Extract the (x, y) coordinate from the center of the cell holding the provided text.  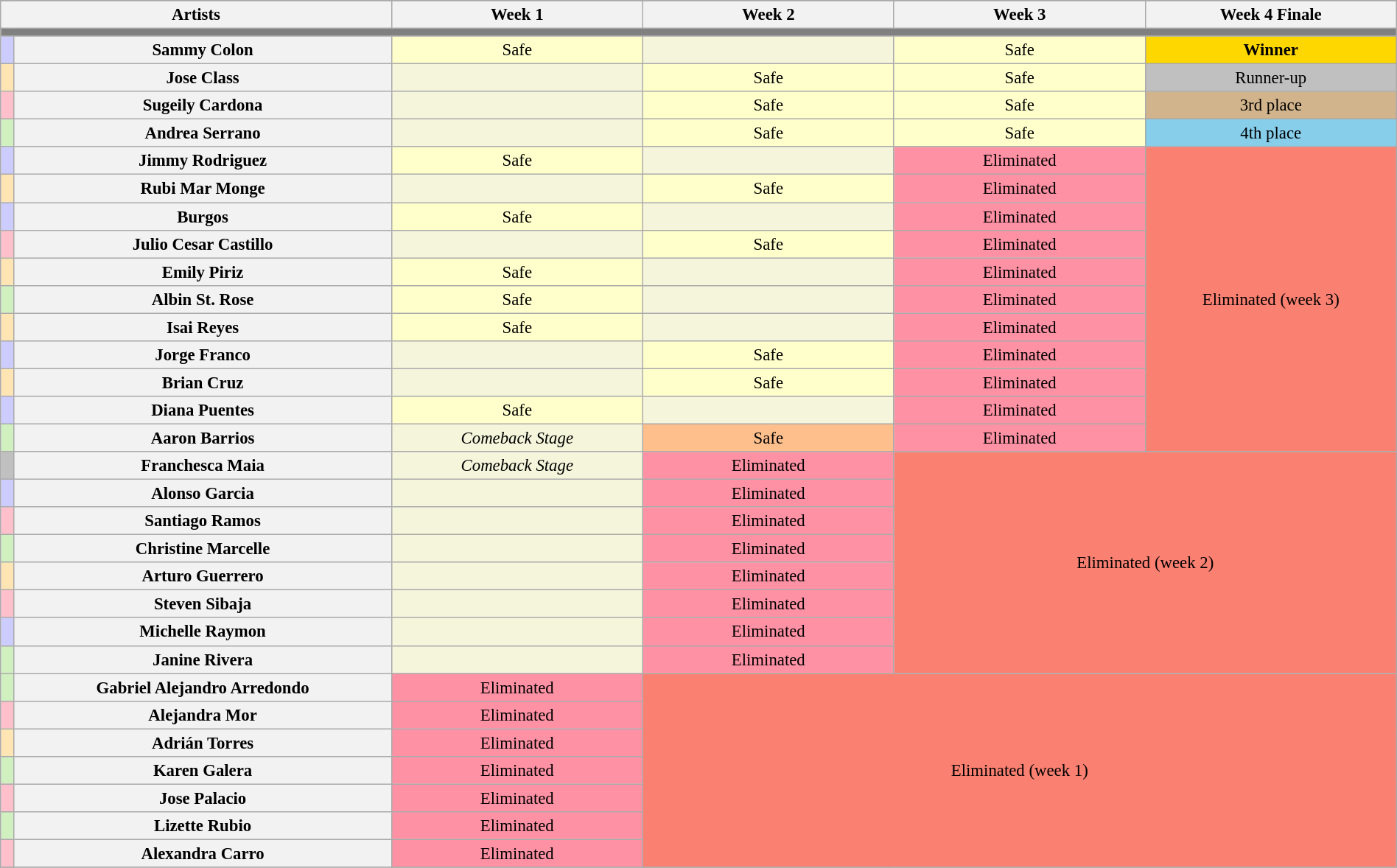
Sugeily Cardona (203, 105)
Julio Cesar Castillo (203, 244)
Arturo Guerrero (203, 576)
Eliminated (week 1) (1020, 771)
Alexandra Carro (203, 853)
Brian Cruz (203, 382)
Eliminated (week 2) (1145, 563)
Eliminated (week 3) (1270, 300)
4th place (1270, 133)
Winner (1270, 50)
Rubi Mar Monge (203, 189)
Santiago Ramos (203, 521)
Week 1 (517, 15)
Adrián Torres (203, 743)
Week 3 (1020, 15)
Steven Sibaja (203, 604)
Christine Marcelle (203, 549)
Jose Class (203, 78)
Karen Galera (203, 771)
Janine Rivera (203, 659)
Jimmy Rodriguez (203, 161)
Gabriel Alejandro Arredondo (203, 687)
Jose Palacio (203, 798)
Burgos (203, 217)
Sammy Colon (203, 50)
Artists (196, 15)
Alejandra Mor (203, 715)
Alonso Garcia (203, 494)
Aaron Barrios (203, 438)
3rd place (1270, 105)
Lizette Rubio (203, 826)
Isai Reyes (203, 327)
Runner-up (1270, 78)
Andrea Serrano (203, 133)
Michelle Raymon (203, 632)
Week 4 Finale (1270, 15)
Jorge Franco (203, 355)
Franchesca Maia (203, 466)
Week 2 (768, 15)
Diana Puentes (203, 410)
Albin St. Rose (203, 299)
Emily Piriz (203, 272)
